Determine the (x, y) coordinate at the center of the cell enclosing the given text.  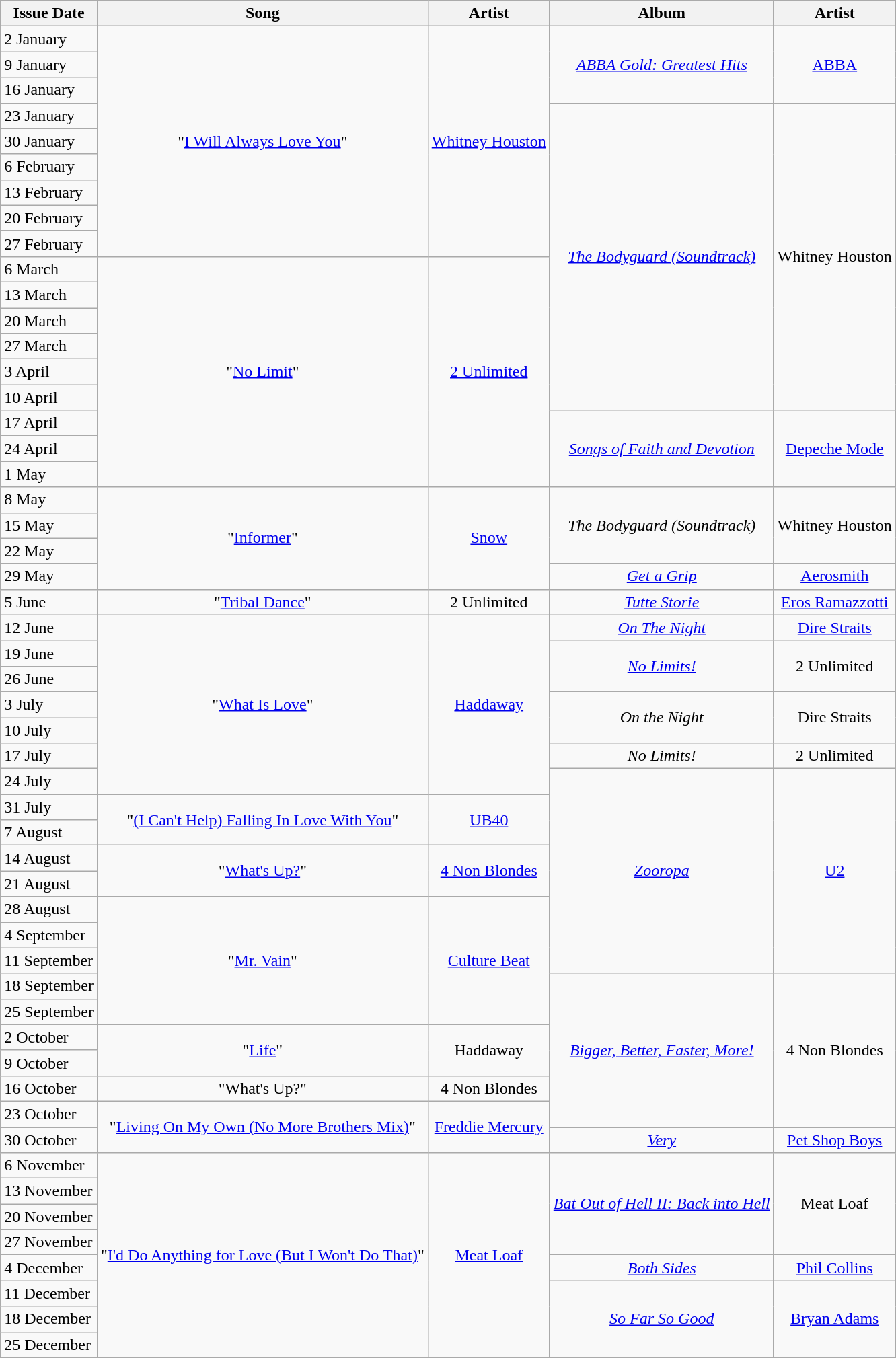
Zooropa (662, 871)
24 July (49, 782)
16 October (49, 1088)
Both Sides (662, 1268)
23 January (49, 116)
Snow (488, 538)
22 May (49, 551)
20 February (49, 218)
25 December (49, 1345)
21 August (49, 884)
11 December (49, 1293)
On The Night (662, 628)
24 April (49, 449)
28 August (49, 909)
Phil Collins (834, 1268)
17 July (49, 756)
5 June (49, 602)
27 March (49, 346)
Album (662, 13)
13 March (49, 295)
"Tribal Dance" (262, 602)
18 December (49, 1319)
1 May (49, 474)
Pet Shop Boys (834, 1140)
Bigger, Better, Faster, More! (662, 1050)
Song (262, 13)
8 May (49, 500)
10 July (49, 730)
10 April (49, 398)
Very (662, 1140)
13 November (49, 1191)
7 August (49, 833)
27 February (49, 243)
"Informer" (262, 538)
6 February (49, 167)
20 March (49, 321)
9 January (49, 65)
4 December (49, 1268)
23 October (49, 1114)
Tutte Storie (662, 602)
3 April (49, 372)
"Mr. Vain" (262, 960)
Freddie Mercury (488, 1127)
15 May (49, 525)
29 May (49, 576)
26 June (49, 679)
Issue Date (49, 13)
3 July (49, 704)
UB40 (488, 820)
13 February (49, 192)
2 October (49, 1037)
"No Limit" (262, 371)
25 September (49, 1012)
14 August (49, 858)
Get a Grip (662, 576)
17 April (49, 423)
30 October (49, 1140)
31 July (49, 807)
ABBA Gold: Greatest Hits (662, 65)
18 September (49, 986)
"(I Can't Help) Falling In Love With You" (262, 820)
Depeche Mode (834, 449)
"Life" (262, 1050)
Bat Out of Hell II: Back into Hell (662, 1204)
Culture Beat (488, 960)
On the Night (662, 717)
27 November (49, 1242)
"Living On My Own (No More Brothers Mix)" (262, 1127)
"I Will Always Love You" (262, 141)
16 January (49, 90)
Eros Ramazzotti (834, 602)
"What Is Love" (262, 704)
30 January (49, 141)
11 September (49, 960)
2 January (49, 39)
9 October (49, 1063)
ABBA (834, 65)
12 June (49, 628)
20 November (49, 1217)
19 June (49, 653)
4 September (49, 935)
6 March (49, 269)
Aerosmith (834, 576)
"I'd Do Anything for Love (But I Won't Do That)" (262, 1255)
Bryan Adams (834, 1319)
U2 (834, 871)
Songs of Faith and Devotion (662, 449)
6 November (49, 1166)
So Far So Good (662, 1319)
